Locate the cell with the specified text and output its [X, Y] center coordinate. 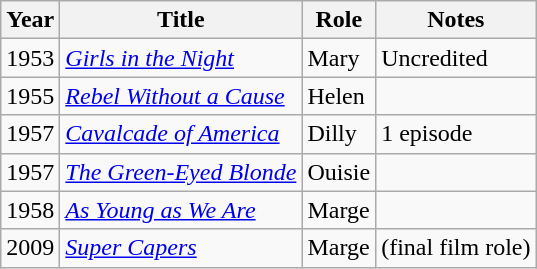
Helen [339, 96]
Ouisie [339, 172]
Title [181, 20]
(final film role) [456, 248]
Dilly [339, 134]
Cavalcade of America [181, 134]
As Young as We Are [181, 210]
Notes [456, 20]
The Green-Eyed Blonde [181, 172]
Rebel Without a Cause [181, 96]
Role [339, 20]
1955 [30, 96]
1958 [30, 210]
Year [30, 20]
Mary [339, 58]
Uncredited [456, 58]
1953 [30, 58]
Super Capers [181, 248]
Girls in the Night [181, 58]
2009 [30, 248]
1 episode [456, 134]
